Extract the [X, Y] coordinate from the center of the cell holding the provided text.  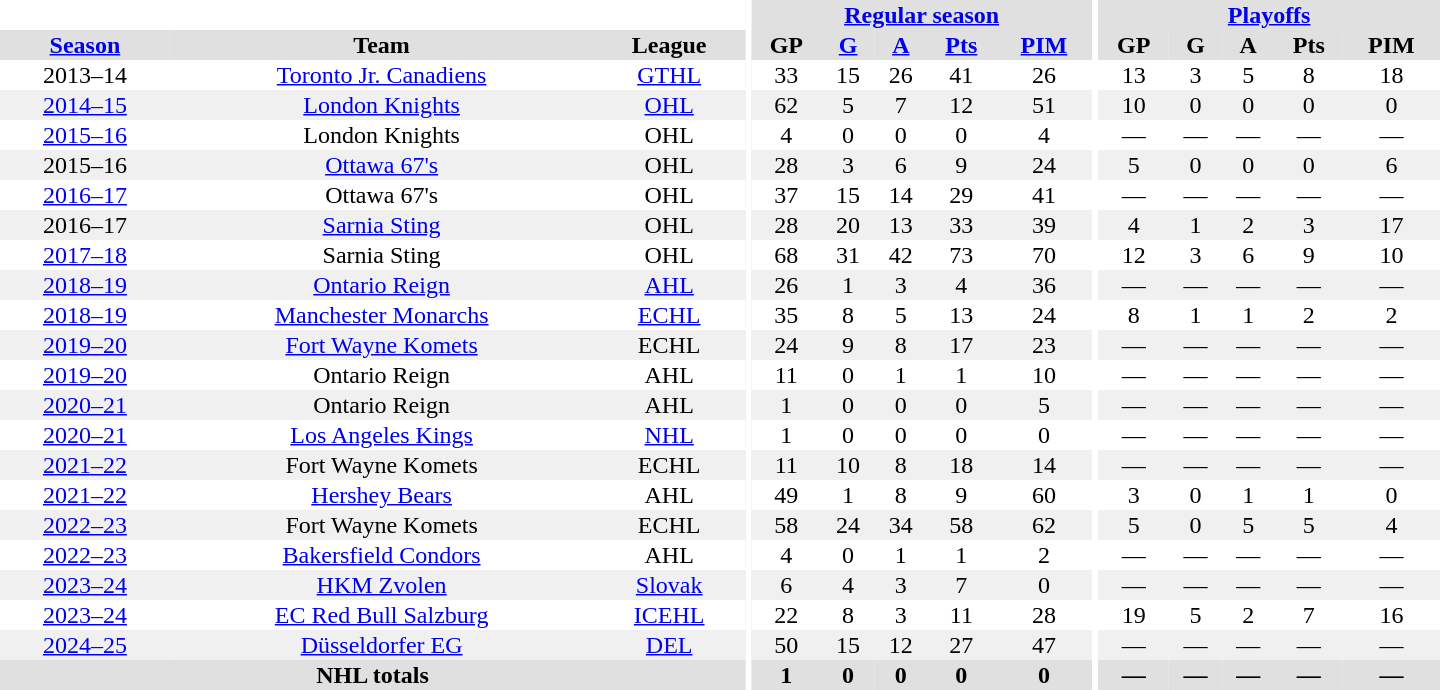
68 [786, 255]
League [669, 45]
EC Red Bull Salzburg [382, 615]
50 [786, 645]
20 [848, 225]
51 [1044, 105]
35 [786, 315]
Toronto Jr. Canadiens [382, 75]
42 [900, 255]
Los Angeles Kings [382, 435]
39 [1044, 225]
70 [1044, 255]
HKM Zvolen [382, 585]
27 [961, 645]
Düsseldorfer EG [382, 645]
2024–25 [85, 645]
60 [1044, 495]
37 [786, 195]
36 [1044, 285]
23 [1044, 345]
73 [961, 255]
2014–15 [85, 105]
29 [961, 195]
ICEHL [669, 615]
Season [85, 45]
2013–14 [85, 75]
Manchester Monarchs [382, 315]
NHL totals [372, 675]
31 [848, 255]
47 [1044, 645]
NHL [669, 435]
Slovak [669, 585]
Regular season [922, 15]
19 [1134, 615]
Team [382, 45]
16 [1392, 615]
DEL [669, 645]
Hershey Bears [382, 495]
22 [786, 615]
Playoffs [1269, 15]
49 [786, 495]
Bakersfield Condors [382, 555]
GTHL [669, 75]
34 [900, 525]
2017–18 [85, 255]
